Provide the [X, Y] coordinate of the cell's center where the given text is located.  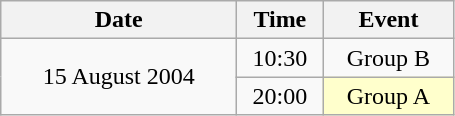
15 August 2004 [119, 77]
20:00 [280, 96]
Group B [388, 58]
Group A [388, 96]
Date [119, 20]
Event [388, 20]
Time [280, 20]
10:30 [280, 58]
